Determine the [X, Y] coordinate at the center of the cell enclosing the given text.  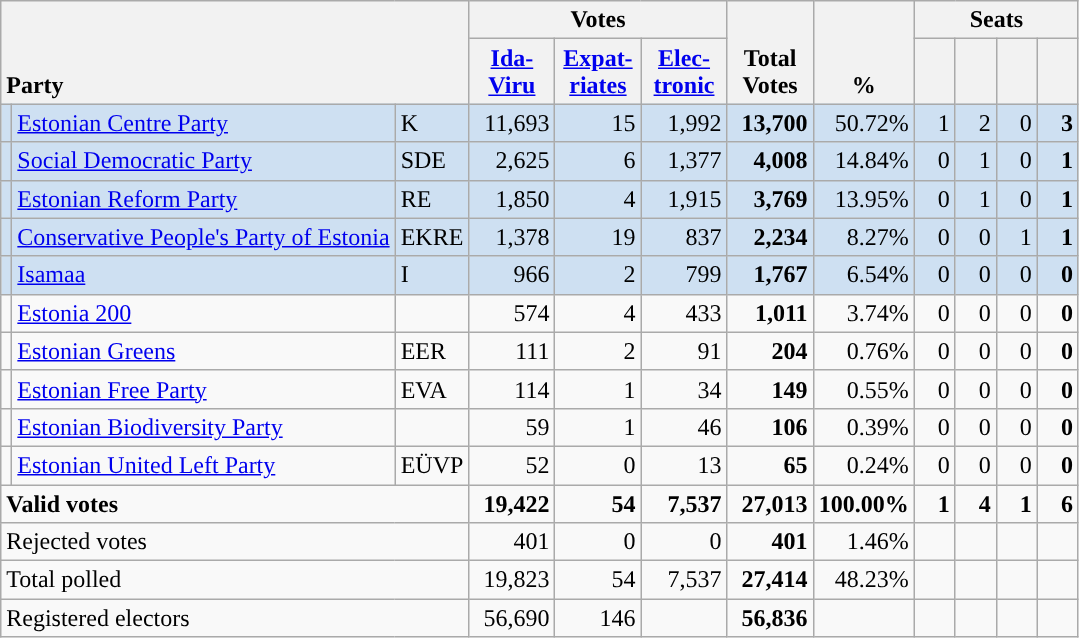
1,915 [684, 199]
6.54% [864, 275]
149 [770, 389]
Estonian Centre Party [204, 123]
2,234 [770, 237]
Votes [598, 20]
Total Votes [770, 52]
EVA [432, 389]
Seats [996, 20]
15 [598, 123]
Estonian Greens [204, 351]
K [432, 123]
1,767 [770, 275]
Registered electors [235, 618]
48.23% [864, 580]
100.00% [864, 503]
59 [512, 427]
Party [235, 52]
EÜVP [432, 465]
204 [770, 351]
837 [684, 237]
Isamaa [204, 275]
1,377 [684, 161]
1,850 [512, 199]
0.24% [864, 465]
114 [512, 389]
Social Democratic Party [204, 161]
13,700 [770, 123]
4,008 [770, 161]
52 [512, 465]
Estonian Free Party [204, 389]
Expat- riates [598, 72]
27,414 [770, 580]
Valid votes [235, 503]
Estonian United Left Party [204, 465]
19 [598, 237]
574 [512, 313]
106 [770, 427]
Ida- Viru [512, 72]
0.39% [864, 427]
3,769 [770, 199]
1,011 [770, 313]
Rejected votes [235, 542]
46 [684, 427]
14.84% [864, 161]
1,992 [684, 123]
27,013 [770, 503]
91 [684, 351]
RE [432, 199]
19,422 [512, 503]
Estonia 200 [204, 313]
65 [770, 465]
3 [1058, 123]
13 [684, 465]
EKRE [432, 237]
I [432, 275]
433 [684, 313]
34 [684, 389]
799 [684, 275]
56,836 [770, 618]
11,693 [512, 123]
8.27% [864, 237]
50.72% [864, 123]
111 [512, 351]
56,690 [512, 618]
1.46% [864, 542]
966 [512, 275]
1,378 [512, 237]
Conservative People's Party of Estonia [204, 237]
2,625 [512, 161]
146 [598, 618]
0.55% [864, 389]
Estonian Biodiversity Party [204, 427]
3.74% [864, 313]
EER [432, 351]
19,823 [512, 580]
Elec- tronic [684, 72]
% [864, 52]
Estonian Reform Party [204, 199]
Total polled [235, 580]
SDE [432, 161]
0.76% [864, 351]
13.95% [864, 199]
